Pinpoint the cell where the given text exists, returning its (x, y) midpoint coordinate. 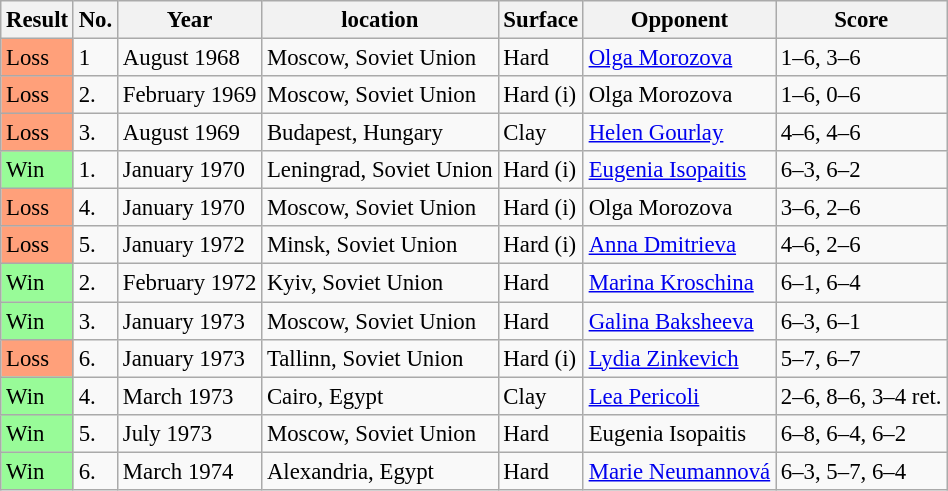
Minsk, Soviet Union (380, 245)
Opponent (679, 20)
1. (95, 170)
2–6, 8–6, 3–4 ret. (862, 396)
August 1969 (189, 133)
Result (38, 20)
6–3, 6–1 (862, 321)
Surface (540, 20)
Year (189, 20)
6–3, 6–2 (862, 170)
No. (95, 20)
5–7, 6–7 (862, 358)
6–8, 6–4, 6–2 (862, 433)
Marie Neumannová (679, 471)
Marina Kroschina (679, 283)
1 (95, 58)
Leningrad, Soviet Union (380, 170)
Galina Baksheeva (679, 321)
location (380, 20)
1–6, 0–6 (862, 95)
Lea Pericoli (679, 396)
January 1972 (189, 245)
3–6, 2–6 (862, 208)
Cairo, Egypt (380, 396)
4–6, 4–6 (862, 133)
Tallinn, Soviet Union (380, 358)
Anna Dmitrieva (679, 245)
6–3, 5–7, 6–4 (862, 471)
Lydia Zinkevich (679, 358)
Kyiv, Soviet Union (380, 283)
February 1969 (189, 95)
4–6, 2–6 (862, 245)
Score (862, 20)
Helen Gourlay (679, 133)
March 1974 (189, 471)
July 1973 (189, 433)
1–6, 3–6 (862, 58)
6–1, 6–4 (862, 283)
Alexandria, Egypt (380, 471)
August 1968 (189, 58)
Budapest, Hungary (380, 133)
February 1972 (189, 283)
March 1973 (189, 396)
